For the text-containing cell, return its midpoint in (X, Y) coordinate format. 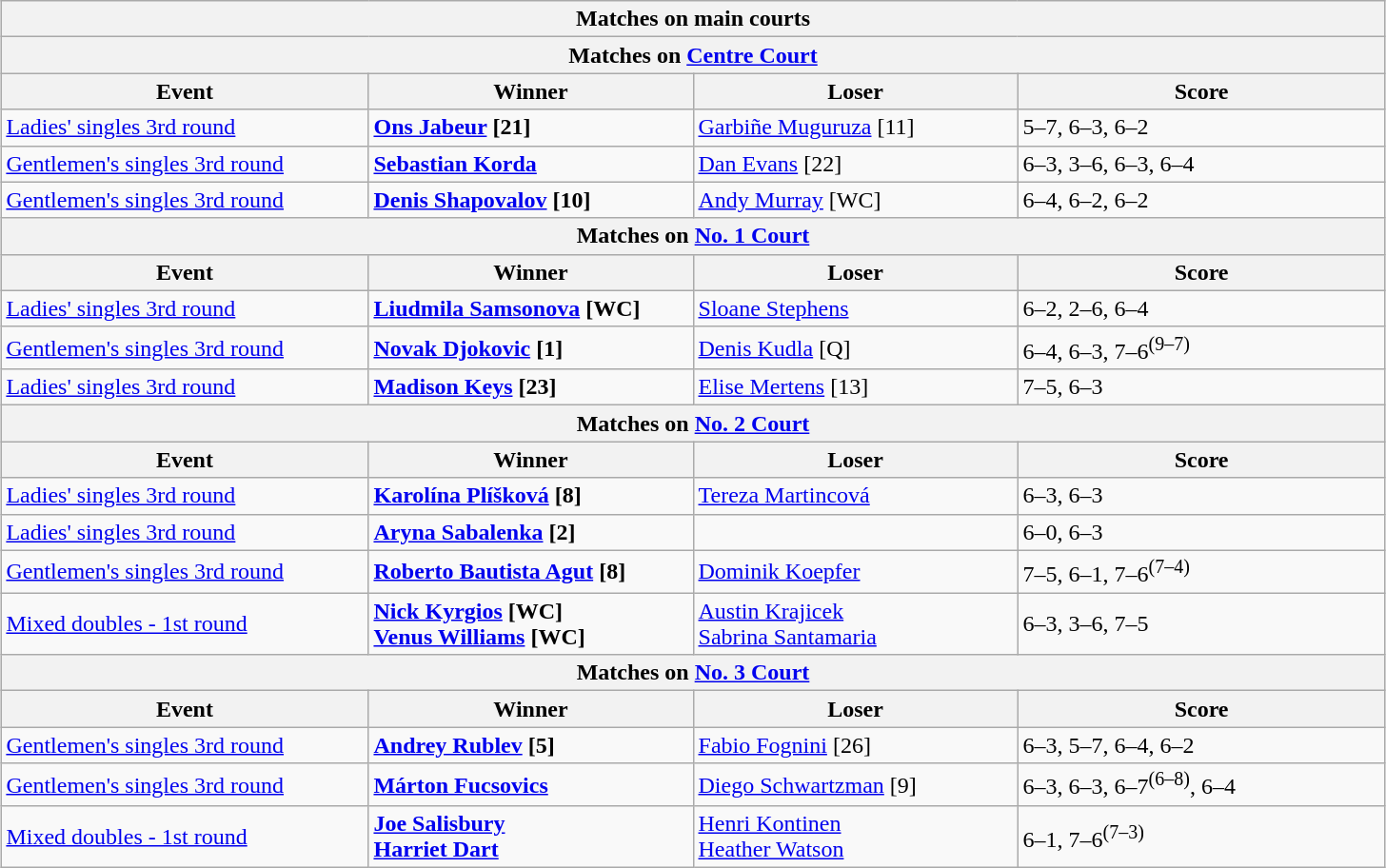
Matches on No. 1 Court (693, 236)
Diego Schwartzman [9] (855, 784)
Henri Kontinen Heather Watson (855, 838)
Roberto Bautista Agut [8] (531, 571)
6–0, 6–3 (1201, 532)
Denis Kudla [Q] (855, 348)
6–3, 5–7, 6–4, 6–2 (1201, 745)
Sebastian Korda (531, 164)
Dan Evans [22] (855, 164)
Madison Keys [23] (531, 387)
Karolína Plíšková [8] (531, 496)
6–4, 6–3, 7–6(9–7) (1201, 348)
Elise Mertens [13] (855, 387)
Novak Djokovic [1] (531, 348)
Matches on No. 3 Court (693, 673)
Joe Salisbury Harriet Dart (531, 838)
Aryna Sabalenka [2] (531, 532)
6–4, 6–2, 6–2 (1201, 200)
Sloane Stephens (855, 308)
Matches on main courts (693, 19)
Liudmila Samsonova [WC] (531, 308)
6–3, 6–3, 6–7(6–8), 6–4 (1201, 784)
5–7, 6–3, 6–2 (1201, 128)
Ons Jabeur [21] (531, 128)
Garbiñe Muguruza [11] (855, 128)
Andrey Rublev [5] (531, 745)
Matches on No. 2 Court (693, 424)
Andy Murray [WC] (855, 200)
6–1, 7–6(7–3) (1201, 838)
Márton Fucsovics (531, 784)
Austin Krajicek Sabrina Santamaria (855, 624)
6–2, 2–6, 6–4 (1201, 308)
6–3, 3–6, 7–5 (1201, 624)
Nick Kyrgios [WC] Venus Williams [WC] (531, 624)
Tereza Martincová (855, 496)
Denis Shapovalov [10] (531, 200)
Matches on Centre Court (693, 55)
Dominik Koepfer (855, 571)
6–3, 3–6, 6–3, 6–4 (1201, 164)
6–3, 6–3 (1201, 496)
7–5, 6–1, 7–6(7–4) (1201, 571)
7–5, 6–3 (1201, 387)
Fabio Fognini [26] (855, 745)
